Scan for the cell matching the given text and deliver its [X, Y] coordinate at center. 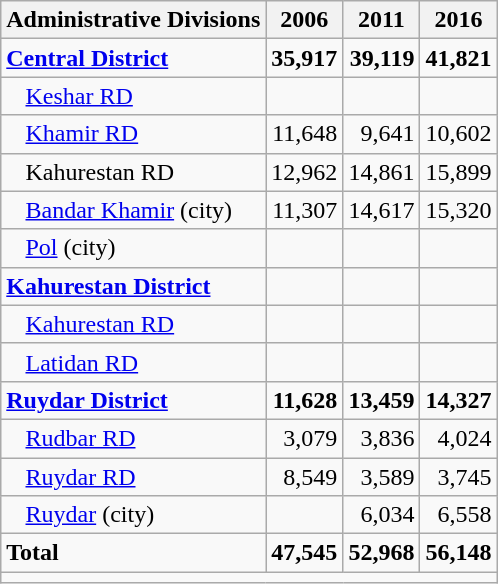
13,459 [382, 400]
14,861 [382, 172]
Bandar Khamir (city) [134, 210]
41,821 [458, 58]
12,962 [304, 172]
Khamir RD [134, 134]
Pol (city) [134, 248]
Keshar RD [134, 96]
4,024 [458, 438]
47,545 [304, 553]
3,079 [304, 438]
Ruydar (city) [134, 515]
6,034 [382, 515]
2011 [382, 20]
14,327 [458, 400]
Total [134, 553]
14,617 [382, 210]
10,602 [458, 134]
15,899 [458, 172]
11,307 [304, 210]
Administrative Divisions [134, 20]
3,589 [382, 477]
Ruydar RD [134, 477]
Rudbar RD [134, 438]
15,320 [458, 210]
Ruydar District [134, 400]
35,917 [304, 58]
Latidan RD [134, 362]
2006 [304, 20]
3,836 [382, 438]
Central District [134, 58]
3,745 [458, 477]
6,558 [458, 515]
11,648 [304, 134]
8,549 [304, 477]
Kahurestan District [134, 286]
9,641 [382, 134]
56,148 [458, 553]
2016 [458, 20]
39,119 [382, 58]
52,968 [382, 553]
11,628 [304, 400]
